Provide the [X, Y] coordinate of the cell's center where the given text is located.  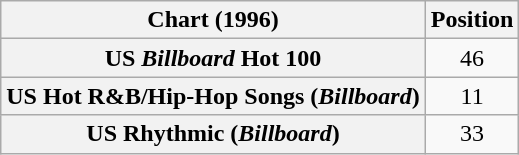
Position [472, 20]
US Hot R&B/Hip-Hop Songs (Billboard) [213, 96]
Chart (1996) [213, 20]
33 [472, 134]
46 [472, 58]
US Billboard Hot 100 [213, 58]
11 [472, 96]
US Rhythmic (Billboard) [213, 134]
